Return (x, y) of the center of cell containing provided text 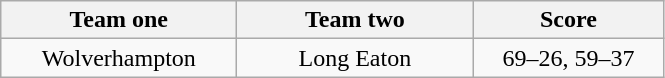
Team one (119, 20)
Long Eaton (355, 58)
69–26, 59–37 (568, 58)
Team two (355, 20)
Wolverhampton (119, 58)
Score (568, 20)
